Determine the [X, Y] coordinate at the center of the cell enclosing the given text.  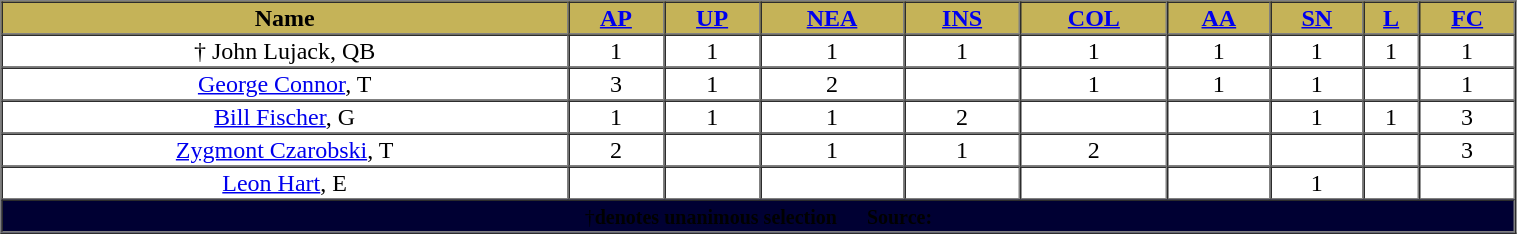
Leon Hart, E [285, 182]
Bill Fischer, G [285, 116]
UP [712, 18]
AA [1218, 18]
INS [962, 18]
Zygmont Czarobski, T [285, 150]
L [1391, 18]
Name [285, 18]
NEA [832, 18]
AP [616, 18]
†denotes unanimous selection Source: [759, 216]
† John Lujack, QB [285, 50]
COL [1094, 18]
FC [1467, 18]
George Connor, T [285, 84]
SN [1316, 18]
